Provide the (x, y) coordinate of the cell's center where the given text is located.  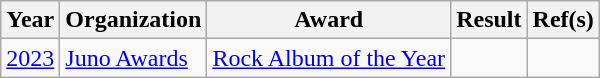
Award (329, 20)
Rock Album of the Year (329, 58)
Year (30, 20)
Result (489, 20)
Ref(s) (563, 20)
2023 (30, 58)
Organization (134, 20)
Juno Awards (134, 58)
